Scan for the cell matching the given text and deliver its [x, y] coordinate at center. 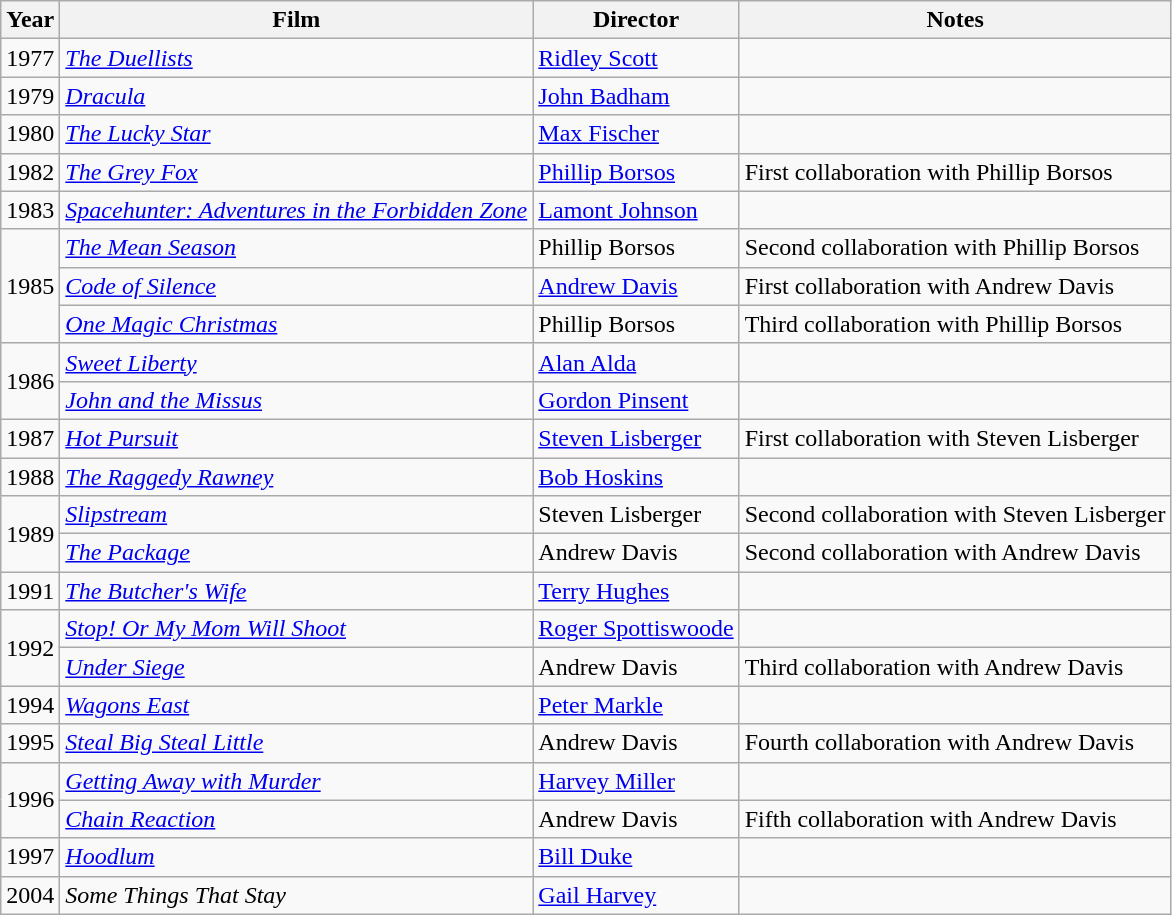
Second collaboration with Phillip Borsos [955, 248]
Fourth collaboration with Andrew Davis [955, 743]
Third collaboration with Andrew Davis [955, 667]
Under Siege [296, 667]
Bill Duke [636, 857]
The Duellists [296, 58]
Chain Reaction [296, 819]
1980 [30, 134]
1989 [30, 534]
Gail Harvey [636, 895]
2004 [30, 895]
Year [30, 20]
1991 [30, 591]
John and the Missus [296, 400]
1987 [30, 438]
Bob Hoskins [636, 477]
Lamont Johnson [636, 210]
Some Things That Stay [296, 895]
Gordon Pinsent [636, 400]
Peter Markle [636, 705]
First collaboration with Phillip Borsos [955, 172]
1995 [30, 743]
Slipstream [296, 515]
John Badham [636, 96]
Hot Pursuit [296, 438]
1996 [30, 800]
Second collaboration with Steven Lisberger [955, 515]
Ridley Scott [636, 58]
The Lucky Star [296, 134]
First collaboration with Steven Lisberger [955, 438]
1983 [30, 210]
Getting Away with Murder [296, 781]
Sweet Liberty [296, 362]
Alan Alda [636, 362]
1994 [30, 705]
First collaboration with Andrew Davis [955, 286]
Steal Big Steal Little [296, 743]
The Mean Season [296, 248]
1992 [30, 648]
The Package [296, 553]
Dracula [296, 96]
The Grey Fox [296, 172]
Director [636, 20]
Film [296, 20]
The Raggedy Rawney [296, 477]
One Magic Christmas [296, 324]
1986 [30, 381]
1988 [30, 477]
Max Fischer [636, 134]
1997 [30, 857]
Second collaboration with Andrew Davis [955, 553]
Wagons East [296, 705]
Terry Hughes [636, 591]
Third collaboration with Phillip Borsos [955, 324]
1982 [30, 172]
1979 [30, 96]
Spacehunter: Adventures in the Forbidden Zone [296, 210]
1977 [30, 58]
Code of Silence [296, 286]
Notes [955, 20]
Roger Spottiswoode [636, 629]
Harvey Miller [636, 781]
Fifth collaboration with Andrew Davis [955, 819]
1985 [30, 286]
Hoodlum [296, 857]
Stop! Or My Mom Will Shoot [296, 629]
The Butcher's Wife [296, 591]
